Output the (X, Y) coordinate of the center of the cell containing the given text.  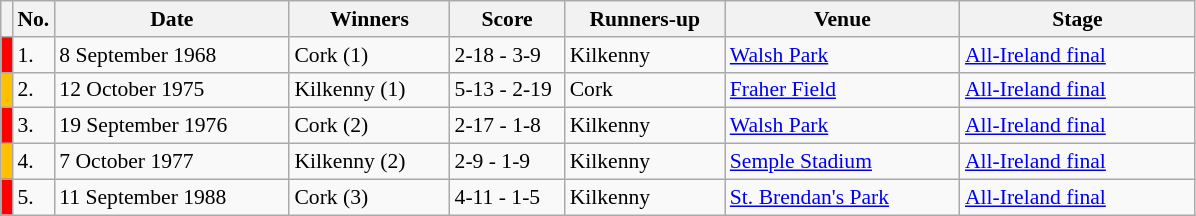
4-11 - 1-5 (508, 197)
Winners (369, 19)
2-9 - 1-9 (508, 162)
2. (33, 90)
Semple Stadium (842, 162)
5-13 - 2-19 (508, 90)
12 October 1975 (172, 90)
Runners-up (645, 19)
Cork (3) (369, 197)
3. (33, 126)
4. (33, 162)
Kilkenny (1) (369, 90)
Cork (2) (369, 126)
Cork (1) (369, 55)
2-18 - 3-9 (508, 55)
19 September 1976 (172, 126)
Date (172, 19)
Kilkenny (2) (369, 162)
Fraher Field (842, 90)
2-17 - 1-8 (508, 126)
Cork (645, 90)
11 September 1988 (172, 197)
No. (33, 19)
St. Brendan's Park (842, 197)
7 October 1977 (172, 162)
Stage (1078, 19)
8 September 1968 (172, 55)
5. (33, 197)
Score (508, 19)
Venue (842, 19)
1. (33, 55)
